Extract the [x, y] coordinate from the center of the cell holding the provided text.  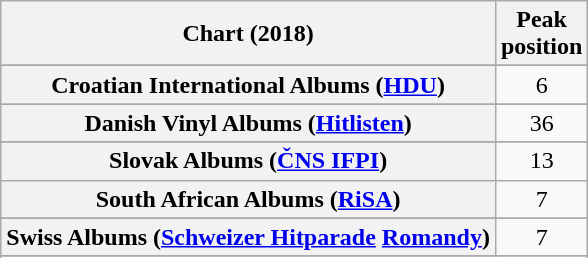
Chart (2018) [248, 34]
Peakposition [541, 34]
13 [541, 161]
Croatian International Albums (HDU) [248, 85]
South African Albums (RiSA) [248, 199]
Swiss Albums (Schweizer Hitparade Romandy) [248, 237]
36 [541, 123]
6 [541, 85]
Slovak Albums (ČNS IFPI) [248, 161]
Danish Vinyl Albums (Hitlisten) [248, 123]
